For the text-containing cell, return its midpoint in [x, y] coordinate format. 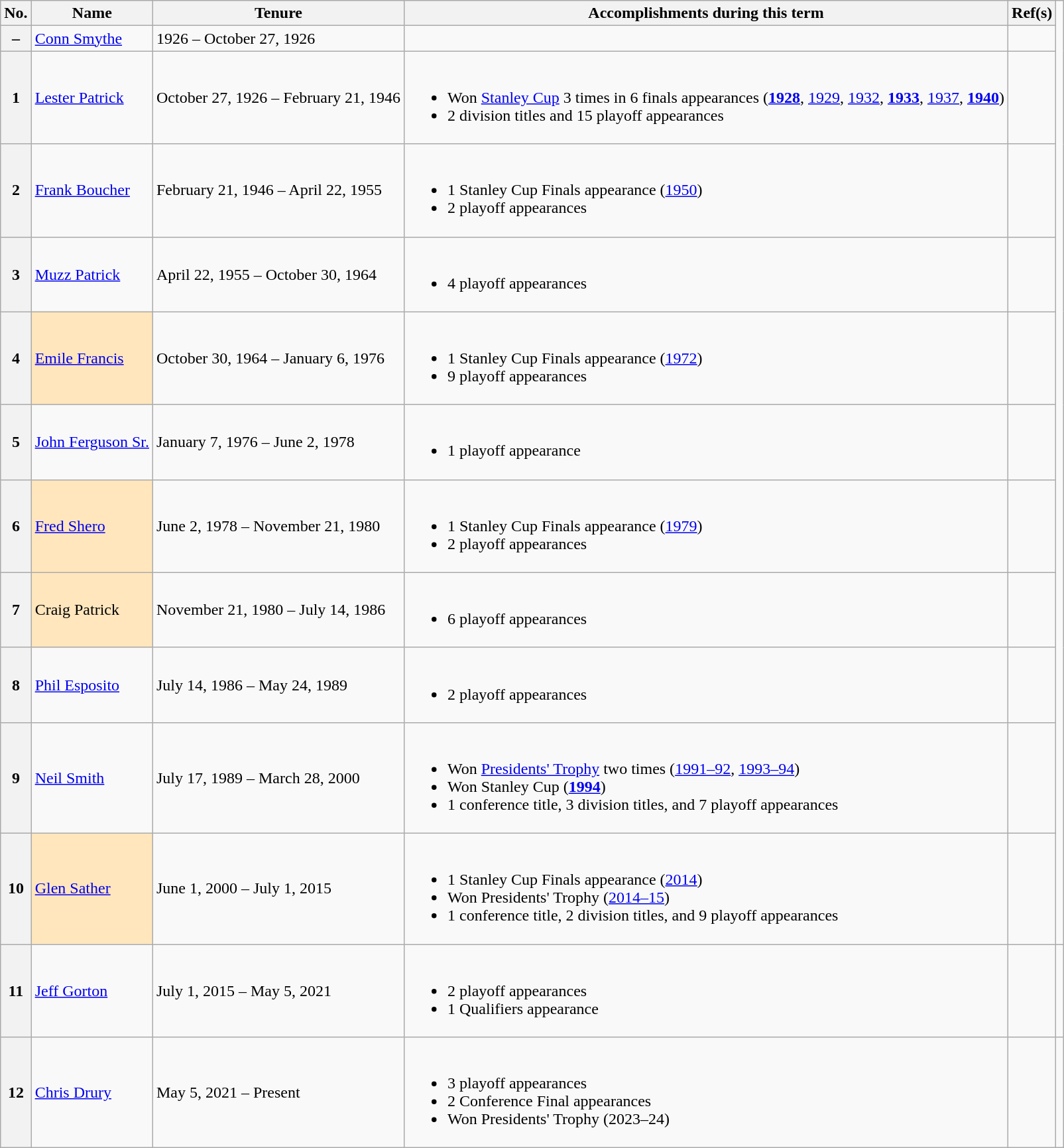
8 [16, 684]
July 1, 2015 – May 5, 2021 [278, 991]
No. [16, 13]
11 [16, 991]
2 [16, 190]
1 Stanley Cup Finals appearance (1950)2 playoff appearances [705, 190]
January 7, 1976 – June 2, 1978 [278, 442]
6 [16, 526]
12 [16, 1093]
Won Stanley Cup 3 times in 6 finals appearances (1928, 1929, 1932, 1933, 1937, 1940)2 division titles and 15 playoff appearances [705, 97]
1 Stanley Cup Finals appearance (1979)2 playoff appearances [705, 526]
1 Stanley Cup Finals appearance (2014)Won Presidents' Trophy (2014–15)1 conference title, 2 division titles, and 9 playoff appearances [705, 889]
Conn Smythe [91, 38]
May 5, 2021 – Present [278, 1093]
October 27, 1926 – February 21, 1946 [278, 97]
3 [16, 275]
Neil Smith [91, 777]
John Ferguson Sr. [91, 442]
Won Presidents' Trophy two times (1991–92, 1993–94)Won Stanley Cup (1994)1 conference title, 3 division titles, and 7 playoff appearances [705, 777]
April 22, 1955 – October 30, 1964 [278, 275]
Name [91, 13]
Chris Drury [91, 1093]
2 playoff appearances1 Qualifiers appearance [705, 991]
9 [16, 777]
Muzz Patrick [91, 275]
1926 – October 27, 1926 [278, 38]
October 30, 1964 – January 6, 1976 [278, 358]
3 playoff appearances2 Conference Final appearancesWon Presidents' Trophy (2023–24) [705, 1093]
Tenure [278, 13]
Lester Patrick [91, 97]
November 21, 1980 – July 14, 1986 [278, 610]
July 17, 1989 – March 28, 2000 [278, 777]
1 Stanley Cup Finals appearance (1972)9 playoff appearances [705, 358]
Phil Esposito [91, 684]
10 [16, 889]
Emile Francis [91, 358]
February 21, 1946 – April 22, 1955 [278, 190]
1 playoff appearance [705, 442]
7 [16, 610]
Accomplishments during this term [705, 13]
Jeff Gorton [91, 991]
Glen Sather [91, 889]
July 14, 1986 – May 24, 1989 [278, 684]
4 [16, 358]
– [16, 38]
2 playoff appearances [705, 684]
1 [16, 97]
Frank Boucher [91, 190]
June 2, 1978 – November 21, 1980 [278, 526]
6 playoff appearances [705, 610]
June 1, 2000 – July 1, 2015 [278, 889]
Ref(s) [1032, 13]
Craig Patrick [91, 610]
Fred Shero [91, 526]
5 [16, 442]
4 playoff appearances [705, 275]
